Output the [X, Y] coordinate of the center of the cell containing the given text.  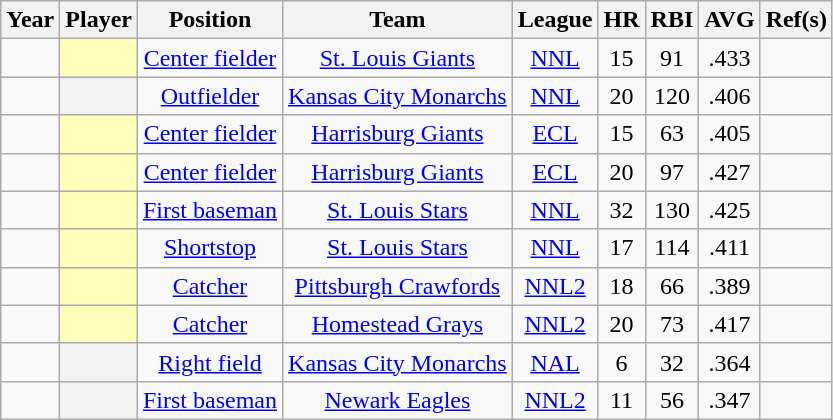
.405 [730, 134]
Pittsburgh Crawfords [398, 286]
130 [672, 210]
73 [672, 324]
Player [99, 20]
.364 [730, 362]
17 [622, 248]
Shortstop [210, 248]
.417 [730, 324]
18 [622, 286]
.433 [730, 58]
Ref(s) [796, 20]
RBI [672, 20]
114 [672, 248]
91 [672, 58]
Year [30, 20]
.411 [730, 248]
11 [622, 400]
NAL [555, 362]
.406 [730, 96]
Right field [210, 362]
.389 [730, 286]
6 [622, 362]
66 [672, 286]
97 [672, 172]
63 [672, 134]
Homestead Grays [398, 324]
Newark Eagles [398, 400]
120 [672, 96]
AVG [730, 20]
Position [210, 20]
HR [622, 20]
League [555, 20]
St. Louis Giants [398, 58]
.427 [730, 172]
Team [398, 20]
.425 [730, 210]
Outfielder [210, 96]
.347 [730, 400]
56 [672, 400]
